For the text-containing cell, return its midpoint in [x, y] coordinate format. 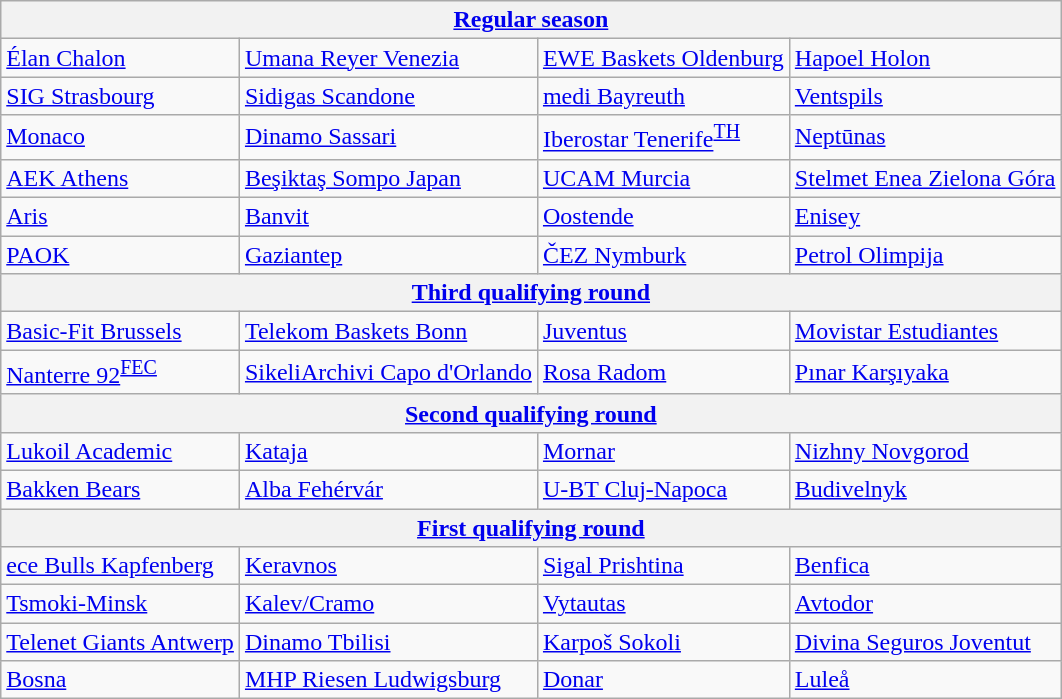
Nizhny Novgorod [925, 451]
Lukoil Academic [120, 451]
Ventspils [925, 96]
Second qualifying round [531, 413]
Mornar [663, 451]
Telekom Baskets Bonn [388, 331]
Sigal Prishtina [663, 566]
EWE Baskets Oldenburg [663, 58]
Oostende [663, 217]
Iberostar TenerifeTH [663, 138]
Alba Fehérvár [388, 489]
Dinamo Tbilisi [388, 642]
AEK Athens [120, 178]
Regular season [531, 20]
Donar [663, 680]
Stelmet Enea Zielona Góra [925, 178]
Nanterre 92FEC [120, 372]
Kalev/Cramo [388, 604]
Benfica [925, 566]
Juventus [663, 331]
Third qualifying round [531, 293]
Aris [120, 217]
Telenet Giants Antwerp [120, 642]
UCAM Murcia [663, 178]
Budivelnyk [925, 489]
Bosna [120, 680]
Divina Seguros Joventut [925, 642]
Karpoš Sokoli [663, 642]
Beşiktaş Sompo Japan [388, 178]
Hapoel Holon [925, 58]
medi Bayreuth [663, 96]
First qualifying round [531, 528]
Sidigas Scandone [388, 96]
Umana Reyer Venezia [388, 58]
Élan Chalon [120, 58]
Kataja [388, 451]
Rosa Radom [663, 372]
ČEZ Nymburk [663, 255]
Vytautas [663, 604]
Avtodor [925, 604]
Monaco [120, 138]
Keravnos [388, 566]
Neptūnas [925, 138]
Gaziantep [388, 255]
ece Bulls Kapfenberg [120, 566]
MHP Riesen Ludwigsburg [388, 680]
Movistar Estudiantes [925, 331]
U-BT Cluj-Napoca [663, 489]
SikeliArchivi Capo d'Orlando [388, 372]
Petrol Olimpija [925, 255]
Bakken Bears [120, 489]
Basic-Fit Brussels [120, 331]
Dinamo Sassari [388, 138]
Enisey [925, 217]
Luleå [925, 680]
PAOK [120, 255]
Tsmoki-Minsk [120, 604]
Pınar Karşıyaka [925, 372]
SIG Strasbourg [120, 96]
Banvit [388, 217]
